From the cell containing the given text, extract its center point as [x, y] coordinate. 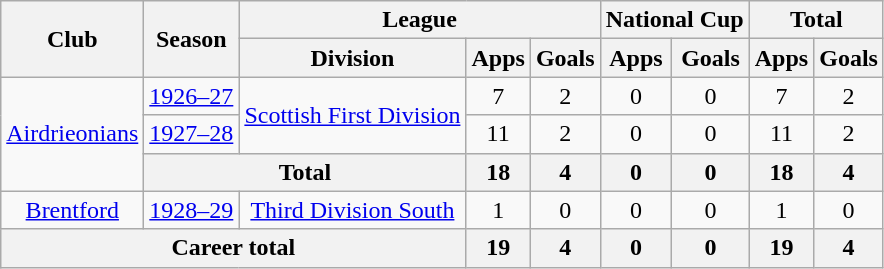
League [420, 20]
1926–27 [192, 96]
Career total [234, 248]
Season [192, 39]
Division [352, 58]
1928–29 [192, 210]
Brentford [72, 210]
Third Division South [352, 210]
1927–28 [192, 134]
Scottish First Division [352, 115]
Club [72, 39]
Airdrieonians [72, 134]
National Cup [674, 20]
